Determine the [x, y] coordinate at the center of the cell enclosing the given text.  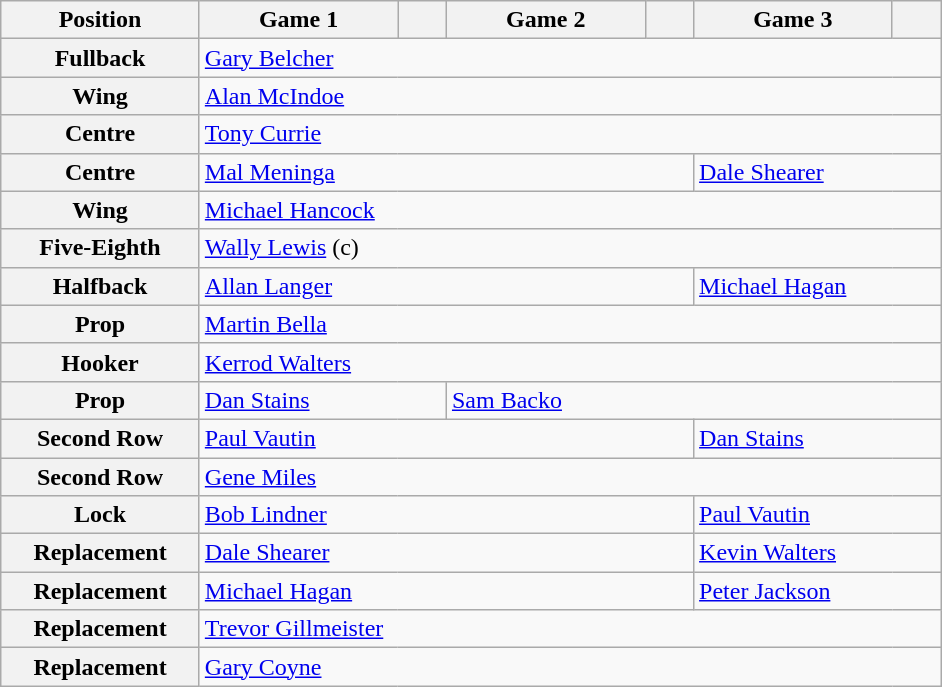
Gary Coyne [570, 667]
Game 3 [794, 20]
Michael Hancock [570, 210]
Tony Currie [570, 134]
Gary Belcher [570, 58]
Hooker [100, 362]
Halfback [100, 286]
Kevin Walters [818, 553]
Bob Lindner [446, 515]
Kerrod Walters [570, 362]
Lock [100, 515]
Fullback [100, 58]
Trevor Gillmeister [570, 629]
Game 2 [546, 20]
Sam Backo [693, 400]
Position [100, 20]
Peter Jackson [818, 591]
Five-Eighth [100, 248]
Alan McIndoe [570, 96]
Gene Miles [570, 477]
Mal Meninga [446, 172]
Game 1 [298, 20]
Martin Bella [570, 324]
Wally Lewis (c) [570, 248]
Allan Langer [446, 286]
